For the text-containing cell, return its midpoint in (x, y) coordinate format. 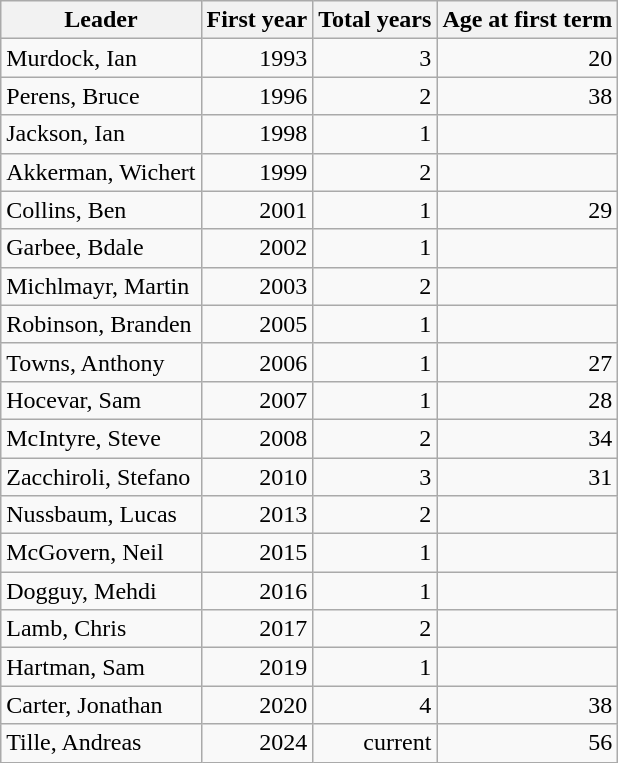
Hocevar, Sam (101, 400)
2010 (257, 477)
2008 (257, 438)
Tille, Andreas (101, 743)
McGovern, Neil (101, 553)
1998 (257, 134)
4 (375, 705)
Michlmayr, Martin (101, 286)
56 (528, 743)
2015 (257, 553)
2005 (257, 324)
2020 (257, 705)
Akkerman, Wichert (101, 172)
First year (257, 20)
Nussbaum, Lucas (101, 515)
1999 (257, 172)
2019 (257, 667)
Dogguy, Mehdi (101, 591)
Total years (375, 20)
2006 (257, 362)
2016 (257, 591)
28 (528, 400)
Robinson, Branden (101, 324)
Hartman, Sam (101, 667)
Garbee, Bdale (101, 248)
31 (528, 477)
Towns, Anthony (101, 362)
2024 (257, 743)
2002 (257, 248)
20 (528, 58)
Perens, Bruce (101, 96)
2001 (257, 210)
34 (528, 438)
Murdock, Ian (101, 58)
Age at first term (528, 20)
27 (528, 362)
1996 (257, 96)
29 (528, 210)
Carter, Jonathan (101, 705)
McIntyre, Steve (101, 438)
Jackson, Ian (101, 134)
2003 (257, 286)
Collins, Ben (101, 210)
2017 (257, 629)
2013 (257, 515)
Leader (101, 20)
1993 (257, 58)
current (375, 743)
Zacchiroli, Stefano (101, 477)
2007 (257, 400)
Lamb, Chris (101, 629)
